Return the (x, y) coordinate for the center point of the cell that contains the specified text.  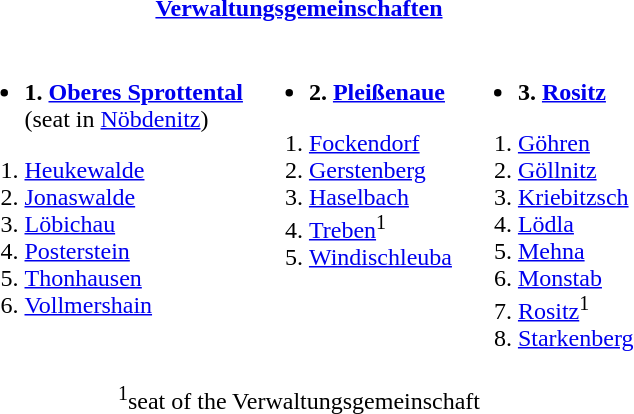
2. PleißenaueFockendorfGerstenbergHaselbachTreben1Windischleuba (350, 202)
